Return [X, Y] of the center of cell containing provided text 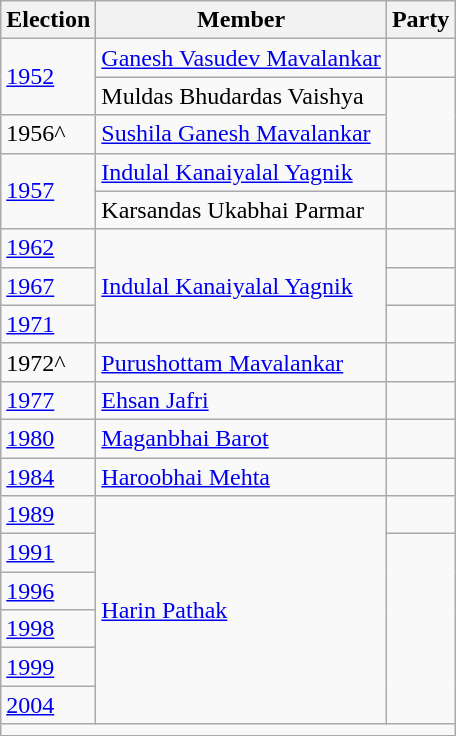
1962 [48, 248]
1971 [48, 324]
Purushottam Mavalankar [242, 362]
Member [242, 20]
1989 [48, 515]
1952 [48, 77]
1977 [48, 400]
1984 [48, 477]
Sushila Ganesh Mavalankar [242, 134]
1956^ [48, 134]
Haroobhai Mehta [242, 477]
Muldas Bhudardas Vaishya [242, 96]
1998 [48, 629]
1991 [48, 553]
Maganbhai Barot [242, 438]
Ganesh Vasudev Mavalankar [242, 58]
1996 [48, 591]
1980 [48, 438]
Karsandas Ukabhai Parmar [242, 210]
Ehsan Jafri [242, 400]
1957 [48, 191]
Party [420, 20]
2004 [48, 705]
1972^ [48, 362]
1999 [48, 667]
1967 [48, 286]
Election [48, 20]
Harin Pathak [242, 610]
